For the text-containing cell, return its midpoint in [x, y] coordinate format. 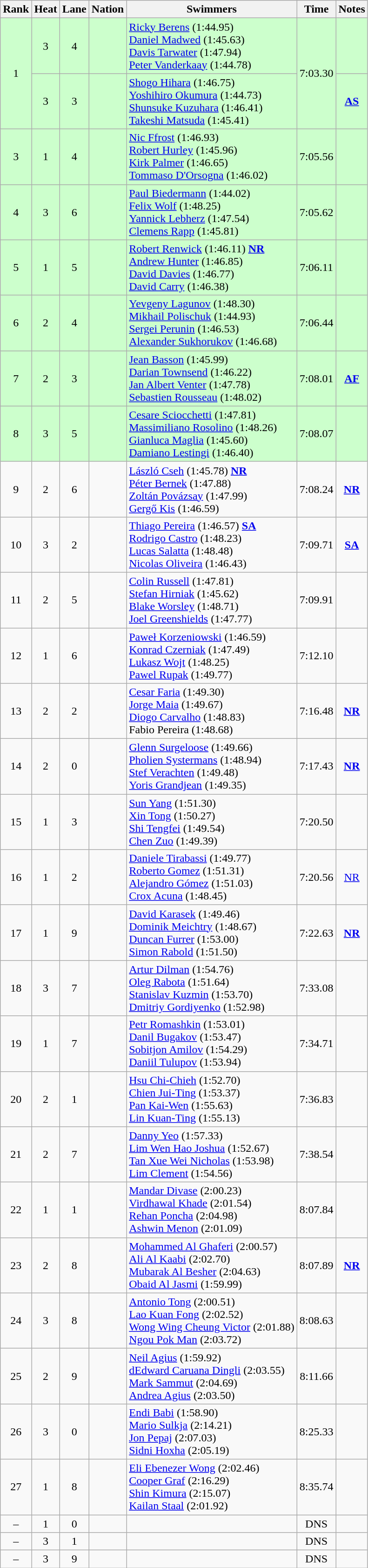
Paweł Korzeniowski (1:46.59) Konrad Czerniak (1:47.49) Lukasz Wojt (1:48.25) Pawel Rupak (1:49.77) [212, 656]
12 [16, 656]
7:08.24 [316, 489]
Nic Ffrost (1:46.93) Robert Hurley (1:45.96) Kirk Palmer (1:46.65) Tommaso D'Orsogna (1:46.02) [212, 156]
25 [16, 1376]
AS [352, 101]
Hsu Chi-Chieh (1:52.70) Chien Jui-Ting (1:53.37) Pan Kai-Wen (1:55.63) Lin Kuan-Ting (1:55.13) [212, 1099]
13 [16, 711]
7:34.71 [316, 1044]
8:08.63 [316, 1320]
Heat [46, 9]
Glenn Surgeloose (1:49.66) Pholien Systermans (1:48.94) Stef Verachten (1:49.48) Yoris Grandjean (1:49.35) [212, 766]
7:09.91 [316, 600]
8:25.33 [316, 1431]
7:06.44 [316, 323]
17 [16, 933]
Mohammed Al Ghaferi (2:00.57) Ali Al Kaabi (2:02.70) Mubarak Al Besher (2:04.63) Obaid Al Jasmi (1:59.99) [212, 1265]
Petr Romashkin (1:53.01) Danil Bugakov (1:53.47) Sobitjon Amilov (1:54.29) Daniil Tulupov (1:53.94) [212, 1044]
15 [16, 822]
7:06.11 [316, 267]
Artur Dilman (1:54.76) Oleg Rabota (1:51.64) Stanislav Kuzmin (1:53.70) Dmitriy Gordiyenko (1:52.98) [212, 988]
Shogo Hihara (1:46.75) Yoshihiro Okumura (1:44.73) Shunsuke Kuzuhara (1:46.41) Takeshi Matsuda (1:45.41) [212, 101]
Paul Biedermann (1:44.02) Felix Wolf (1:48.25) Yannick Lebherz (1:47.54) Clemens Rapp (1:45.81) [212, 212]
7:22.63 [316, 933]
7:38.54 [316, 1155]
8:35.74 [316, 1487]
7:33.08 [316, 988]
Neil Agius (1:59.92) dEdward Caruana Dingli (2:03.55) Mark Sammut (2:04.69) Andrea Agius (2:03.50) [212, 1376]
7:20.50 [316, 822]
18 [16, 988]
7:16.48 [316, 711]
7:08.01 [316, 378]
Mandar Divase (2:00.23) Virdhawal Khade (2:01.54) Rehan Poncha (2:04.98) Ashwin Menon (2:01.09) [212, 1210]
16 [16, 877]
Robert Renwick (1:46.11) NR Andrew Hunter (1:46.85) David Davies (1:46.77) David Carry (1:46.38) [212, 267]
26 [16, 1431]
Eli Ebenezer Wong (2:02.46) Cooper Graf (2:16.29) Shin Kimura (2:15.07) Kailan Staal (2:01.92) [212, 1487]
14 [16, 766]
Nation [107, 9]
8:11.66 [316, 1376]
Jean Basson (1:45.99) Darian Townsend (1:46.22) Jan Albert Venter (1:47.78) Sebastien Rousseau (1:48.02) [212, 378]
Daniele Tirabassi (1:49.77) Roberto Gomez (1:51.31) Alejandro Gómez (1:51.03) Crox Acuna (1:48.45) [212, 877]
Cesare Sciocchetti (1:47.81) Massimiliano Rosolino (1:48.26) Gianluca Maglia (1:45.60) Damiano Lestingi (1:46.40) [212, 434]
Swimmers [212, 9]
7:17.43 [316, 766]
Thiago Pereira (1:46.57) SA Rodrigo Castro (1:48.23) Lucas Salatta (1:48.48) Nicolas Oliveira (1:46.43) [212, 545]
Ricky Berens (1:44.95) Daniel Madwed (1:45.63) Davis Tarwater (1:47.94) Peter Vanderkaay (1:44.78) [212, 46]
Rank [16, 9]
20 [16, 1099]
David Karasek (1:49.46) Dominik Meichtry (1:48.67) Duncan Furrer (1:53.00) Simon Rabold (1:51.50) [212, 933]
10 [16, 545]
Cesar Faria (1:49.30) Jorge Maia (1:49.67) Diogo Carvalho (1:48.83) Fabio Pereira (1:48.68) [212, 711]
Time [316, 9]
24 [16, 1320]
27 [16, 1487]
SA [352, 545]
8:07.89 [316, 1265]
Yevgeny Lagunov (1:48.30) Mikhail Polischuk (1:44.93) Sergei Perunin (1:46.53) Alexander Sukhorukov (1:46.68) [212, 323]
Notes [352, 9]
Endi Babi (1:58.90) Mario Sulkja (2:14.21) Jon Pepaj (2:07.03) Sidni Hoxha (2:05.19) [212, 1431]
11 [16, 600]
23 [16, 1265]
7:09.71 [316, 545]
AF [352, 378]
Sun Yang (1:51.30) Xin Tong (1:50.27) Shi Tengfei (1:49.54) Chen Zuo (1:49.39) [212, 822]
19 [16, 1044]
7:05.56 [316, 156]
8:07.84 [316, 1210]
21 [16, 1155]
7:12.10 [316, 656]
Danny Yeo (1:57.33) Lim Wen Hao Joshua (1:52.67) Tan Xue Wei Nicholas (1:53.98) Lim Clement (1:54.56) [212, 1155]
7:05.62 [316, 212]
Colin Russell (1:47.81) Stefan Hirniak (1:45.62) Blake Worsley (1:48.71) Joel Greenshields (1:47.77) [212, 600]
22 [16, 1210]
Antonio Tong (2:00.51) Lao Kuan Fong (2:02.52) Wong Wing Cheung Victor (2:01.88) Ngou Pok Man (2:03.72) [212, 1320]
7:08.07 [316, 434]
Lane [74, 9]
7:20.56 [316, 877]
7:36.83 [316, 1099]
László Cseh (1:45.78) NR Péter Bernek (1:47.88) Zoltán Povázsay (1:47.99) Gergő Kis (1:46.59) [212, 489]
7:03.30 [316, 74]
